Search for the cell housing the specified text and yield its [X, Y] center coordinate. 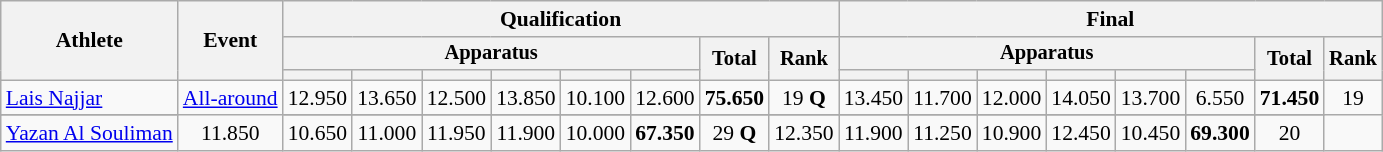
10.100 [596, 98]
20 [1290, 134]
All-around [230, 98]
10.000 [596, 134]
11.250 [942, 134]
11.950 [456, 134]
12.000 [1012, 98]
75.650 [734, 98]
14.050 [1080, 98]
6.550 [1220, 98]
Event [230, 40]
10.650 [318, 134]
12.450 [1080, 134]
Final [1110, 19]
10.900 [1012, 134]
13.650 [386, 98]
Yazan Al Souliman [90, 134]
10.450 [1150, 134]
13.450 [874, 98]
13.700 [1150, 98]
11.850 [230, 134]
13.850 [526, 98]
19 [1353, 98]
Lais Najjar [90, 98]
11.000 [386, 134]
67.350 [664, 134]
Qualification [561, 19]
12.500 [456, 98]
12.350 [804, 134]
11.700 [942, 98]
69.300 [1220, 134]
29 Q [734, 134]
19 Q [804, 98]
71.450 [1290, 98]
Athlete [90, 40]
12.600 [664, 98]
12.950 [318, 98]
